Provide the [X, Y] coordinate of the cell's center where the given text is located.  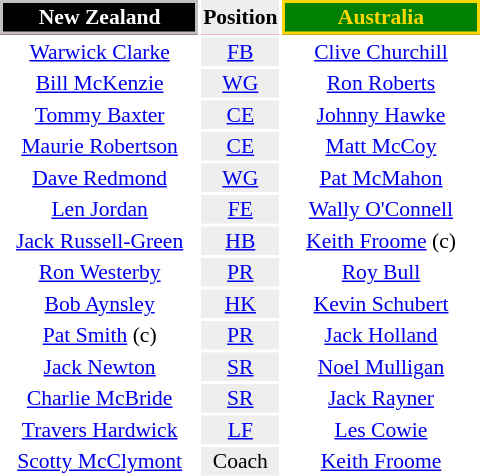
Wally O'Connell [381, 209]
Pat McMahon [381, 178]
Charlie McBride [100, 398]
FB [240, 52]
Bill McKenzie [100, 83]
New Zealand [100, 17]
Jack Newton [100, 366]
HB [240, 240]
Tommy Baxter [100, 114]
Australia [381, 17]
Jack Rayner [381, 398]
Bob Aynsley [100, 304]
LF [240, 430]
Travers Hardwick [100, 430]
Position [240, 17]
Kevin Schubert [381, 304]
Roy Bull [381, 272]
Len Jordan [100, 209]
Les Cowie [381, 430]
Noel Mulligan [381, 366]
FE [240, 209]
Coach [240, 461]
Maurie Robertson [100, 146]
Warwick Clarke [100, 52]
Jack Holland [381, 335]
Ron Roberts [381, 83]
Jack Russell-Green [100, 240]
Clive Churchill [381, 52]
Pat Smith (c) [100, 335]
Keith Froome [381, 461]
Keith Froome (c) [381, 240]
Scotty McClymont [100, 461]
Johnny Hawke [381, 114]
Ron Westerby [100, 272]
HK [240, 304]
Dave Redmond [100, 178]
Matt McCoy [381, 146]
